Return the [X, Y] coordinate for the center point of the cell that contains the specified text.  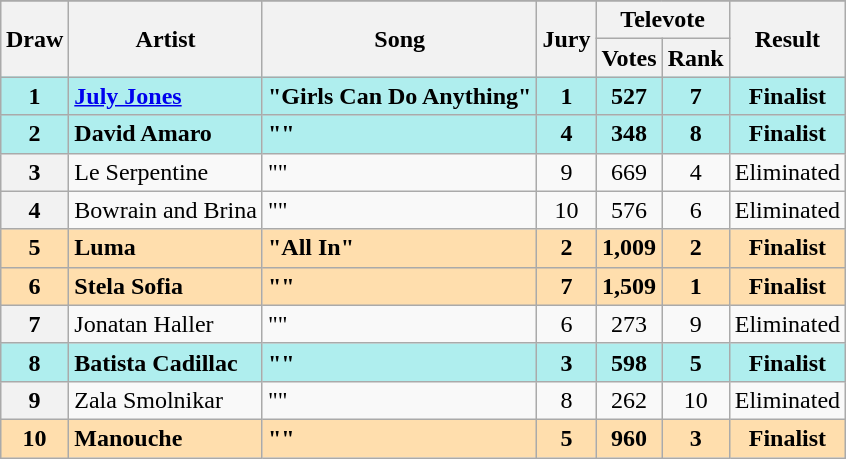
Luma [166, 248]
Jonatan Haller [166, 324]
Le Serpentine [166, 172]
Bowrain and Brina [166, 210]
Draw [34, 39]
Rank [696, 58]
348 [629, 134]
Song [399, 39]
Artist [166, 39]
Batista Cadillac [166, 362]
Jury [566, 39]
"All In" [399, 248]
273 [629, 324]
Result [787, 39]
Televote [662, 20]
Manouche [166, 438]
1,009 [629, 248]
598 [629, 362]
669 [629, 172]
960 [629, 438]
July Jones [166, 96]
Votes [629, 58]
David Amaro [166, 134]
Stela Sofia [166, 286]
Zala Smolnikar [166, 400]
576 [629, 210]
1,509 [629, 286]
"Girls Can Do Anything" [399, 96]
527 [629, 96]
262 [629, 400]
